Output the (x, y) coordinate of the center of the cell containing the given text.  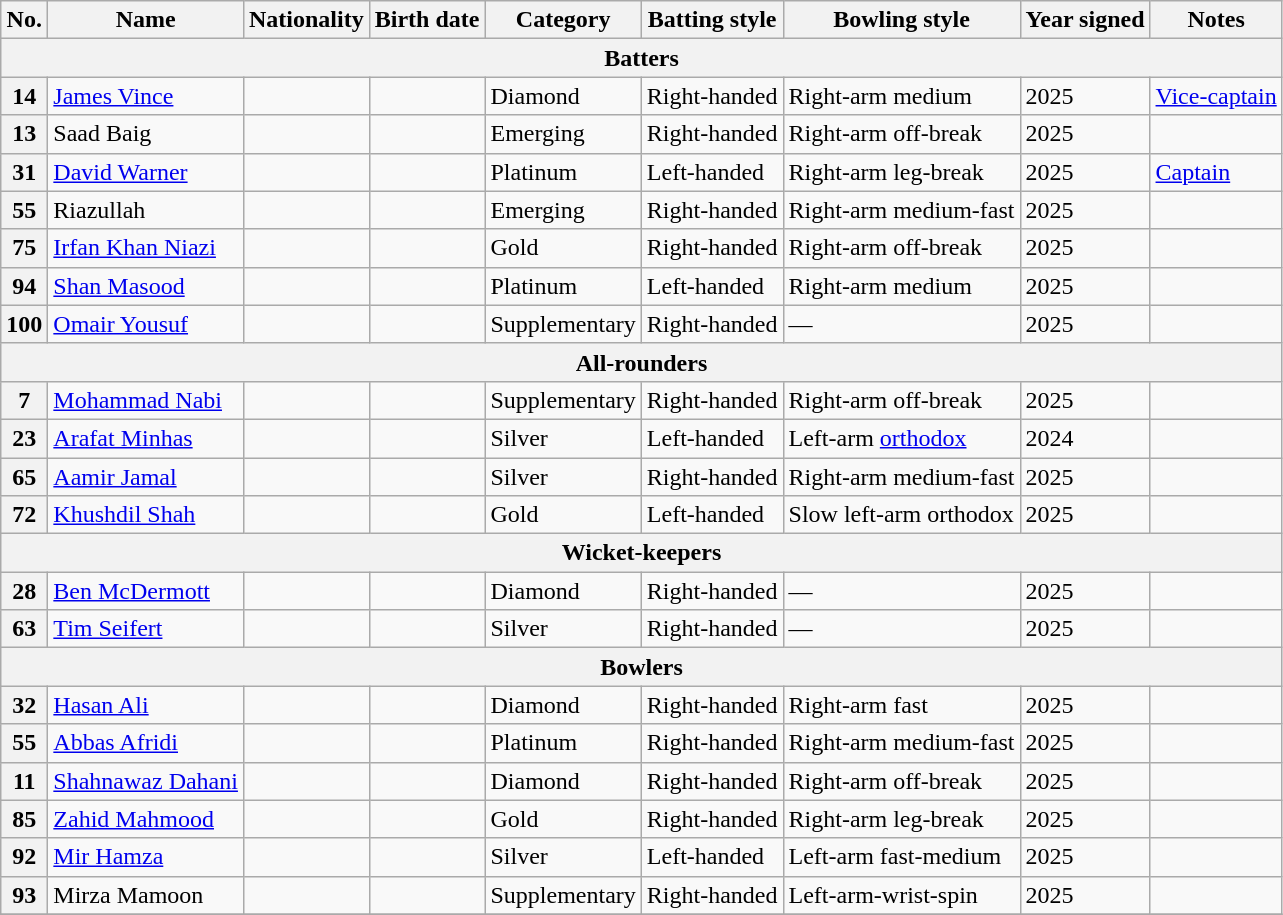
Left-arm fast-medium (902, 857)
David Warner (146, 172)
Year signed (1085, 20)
28 (24, 591)
Mir Hamza (146, 857)
Shahnawaz Dahani (146, 781)
Tim Seifert (146, 629)
85 (24, 819)
Khushdil Shah (146, 515)
Abbas Afridi (146, 743)
Bowling style (902, 20)
Birth date (427, 20)
13 (24, 134)
92 (24, 857)
Omair Yousuf (146, 324)
Irfan Khan Niazi (146, 248)
Vice-captain (1216, 96)
75 (24, 248)
Mirza Mamoon (146, 895)
Notes (1216, 20)
Shan Masood (146, 286)
11 (24, 781)
100 (24, 324)
32 (24, 705)
Arafat Minhas (146, 438)
31 (24, 172)
Bowlers (642, 667)
All-rounders (642, 362)
65 (24, 477)
Slow left-arm orthodox (902, 515)
Zahid Mahmood (146, 819)
Riazullah (146, 210)
Batters (642, 58)
Captain (1216, 172)
23 (24, 438)
72 (24, 515)
Mohammad Nabi (146, 400)
63 (24, 629)
Batting style (712, 20)
Ben McDermott (146, 591)
Aamir Jamal (146, 477)
Category (563, 20)
James Vince (146, 96)
Name (146, 20)
Left-arm-wrist-spin (902, 895)
Nationality (306, 20)
Hasan Ali (146, 705)
93 (24, 895)
Saad Baig (146, 134)
2024 (1085, 438)
Left-arm orthodox (902, 438)
7 (24, 400)
No. (24, 20)
Right-arm fast (902, 705)
94 (24, 286)
Wicket-keepers (642, 553)
14 (24, 96)
